Output the [X, Y] coordinate of the center of the cell containing the given text.  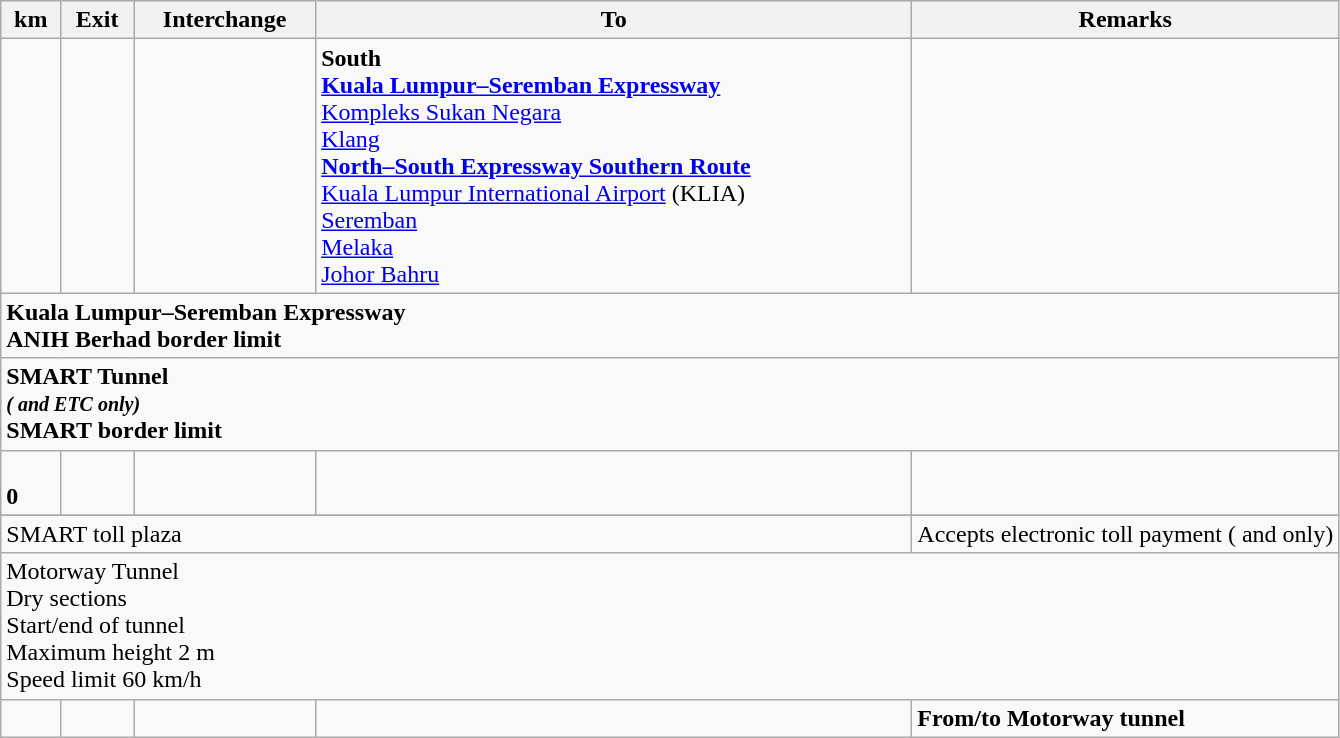
Kuala Lumpur–Seremban ExpresswayANIH Berhad border limit [670, 326]
To [614, 20]
km [31, 20]
Motorway TunnelDry sectionsStart/end of tunnelMaximum height 2 mSpeed limit 60 km/h [670, 626]
From/to Motorway tunnel [1126, 718]
Remarks [1126, 20]
0 [31, 482]
Exit [98, 20]
SMART Tunnel( and ETC only)SMART border limit [670, 404]
Accepts electronic toll payment ( and only) [1126, 534]
SMART toll plaza [456, 534]
Interchange [225, 20]
